Search for the cell housing the specified text and yield its (x, y) center coordinate. 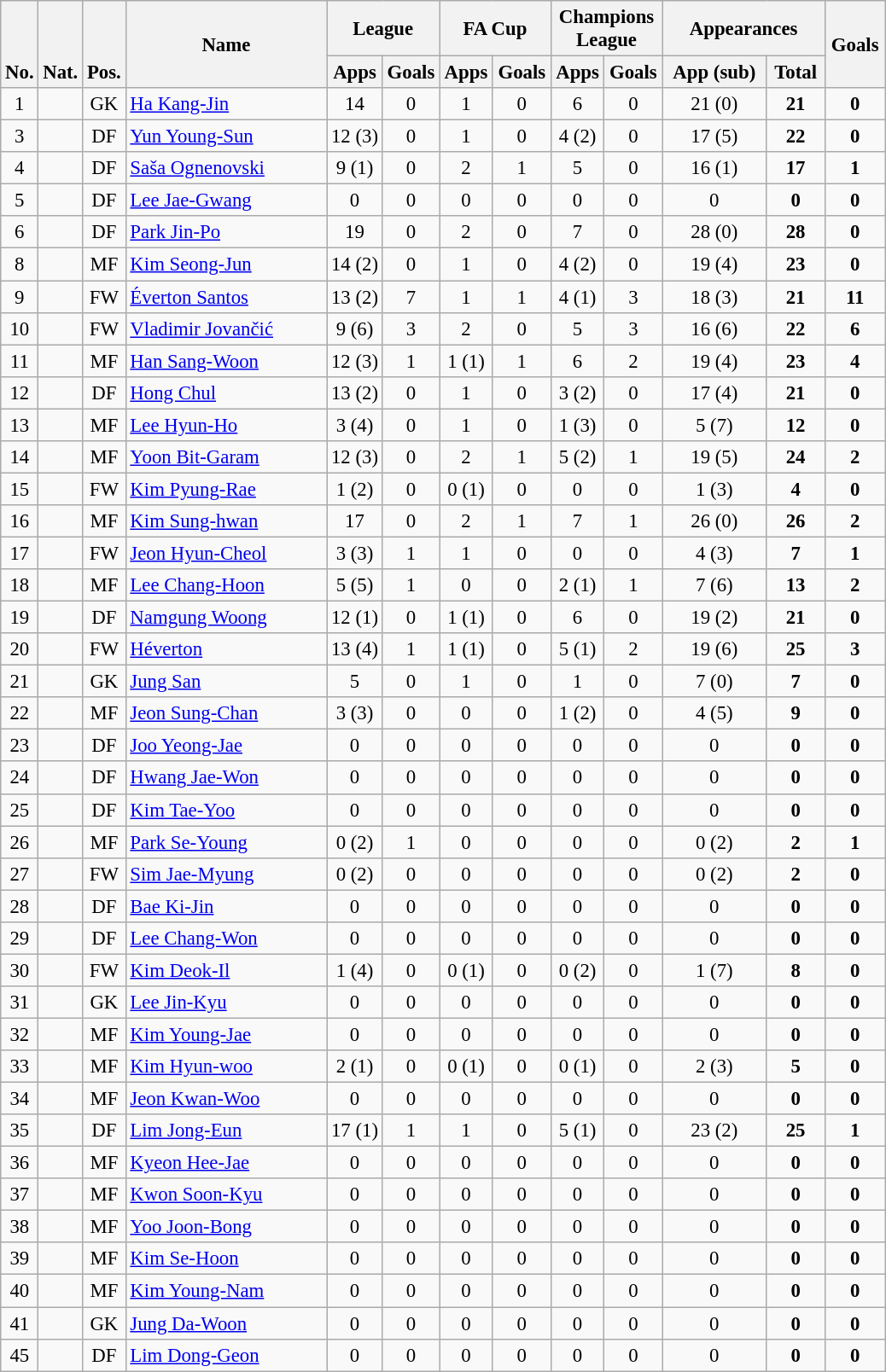
35 (20, 1131)
Name (226, 44)
Jung San (226, 682)
Total (796, 73)
28 (0) (714, 233)
Kim Deok-Il (226, 970)
27 (20, 874)
Ha Kang-Jin (226, 104)
14 (2) (355, 265)
Han Sang-Woon (226, 361)
3 (4) (355, 425)
4 (3) (714, 553)
9 (1) (355, 168)
5 (7) (714, 425)
17 (5) (714, 137)
Kim Pyung-Rae (226, 489)
Bae Ki-Jin (226, 906)
7 (6) (714, 585)
2 (3) (714, 1067)
Joo Yeong-Jae (226, 746)
Kim Young-Nam (226, 1291)
32 (20, 1034)
App (sub) (714, 73)
Lee Chang-Hoon (226, 585)
37 (20, 1195)
9 (6) (355, 328)
Kim Tae-Yoo (226, 810)
Jeon Sung-Chan (226, 713)
Park Jin-Po (226, 233)
League (383, 29)
29 (20, 939)
Kim Hyun-woo (226, 1067)
Héverton (226, 649)
Hwang Jae-Won (226, 778)
Saša Ognenovski (226, 168)
Kim Sung-hwan (226, 521)
21 (0) (714, 104)
1 (4) (355, 970)
Lim Dong-Geon (226, 1355)
18 (20, 585)
31 (20, 1003)
FA Cup (495, 29)
Sim Jae-Myung (226, 874)
Lee Chang-Won (226, 939)
40 (20, 1291)
19 (5) (714, 457)
Kim Se-Hoon (226, 1259)
33 (20, 1067)
26 (0) (714, 521)
39 (20, 1259)
Namgung Woong (226, 618)
18 (3) (714, 297)
Jeon Kwan-Woo (226, 1099)
Park Se-Young (226, 842)
Kim Young-Jae (226, 1034)
15 (20, 489)
10 (20, 328)
36 (20, 1163)
Jung Da-Woon (226, 1323)
3 (2) (577, 392)
17 (4) (714, 392)
20 (20, 649)
Yoo Joon-Bong (226, 1227)
Jeon Hyun-Cheol (226, 553)
7 (0) (714, 682)
Yun Young-Sun (226, 137)
No. (20, 44)
16 (6) (714, 328)
19 (2) (714, 618)
Vladimir Jovančić (226, 328)
23 (2) (714, 1131)
Hong Chul (226, 392)
30 (20, 970)
Kwon Soon-Kyu (226, 1195)
Kim Seong-Jun (226, 265)
45 (20, 1355)
12 (1) (355, 618)
1 (7) (714, 970)
16 (20, 521)
Nat. (61, 44)
Pos. (104, 44)
Éverton Santos (226, 297)
Lee Jin-Kyu (226, 1003)
13 (4) (355, 649)
34 (20, 1099)
Appearances (744, 29)
38 (20, 1227)
41 (20, 1323)
17 (1) (355, 1131)
5 (5) (355, 585)
Champions League (606, 29)
Lim Jong-Eun (226, 1131)
Lee Hyun-Ho (226, 425)
19 (6) (714, 649)
Kyeon Hee-Jae (226, 1163)
16 (1) (714, 168)
Lee Jae-Gwang (226, 201)
4 (5) (714, 713)
5 (2) (577, 457)
Yoon Bit-Garam (226, 457)
4 (1) (577, 297)
